Provide the [x, y] coordinate of the cell's center where the given text is located.  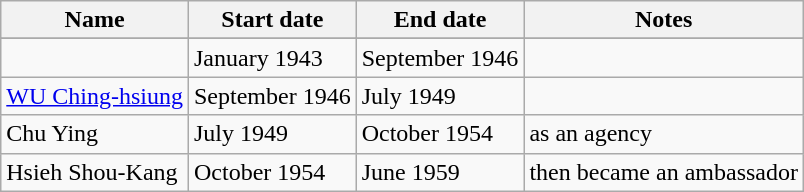
then became an ambassador [664, 172]
Hsieh Shou-Kang [95, 172]
January 1943 [272, 58]
Start date [272, 20]
End date [440, 20]
June 1959 [440, 172]
Notes [664, 20]
Chu Ying [95, 134]
WU Ching-hsiung [95, 96]
Name [95, 20]
as an agency [664, 134]
